Find where the given text appears and provide that cell's center as [X, Y] coordinate. 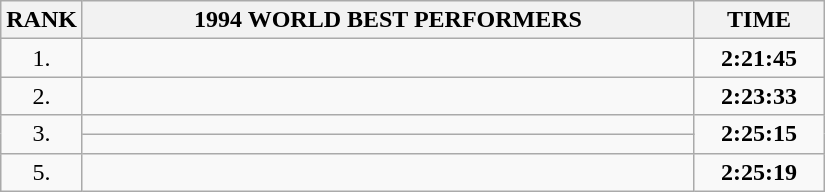
2. [42, 96]
RANK [42, 20]
2:21:45 [760, 58]
2:23:33 [760, 96]
2:25:19 [760, 172]
1. [42, 58]
3. [42, 134]
5. [42, 172]
2:25:15 [760, 134]
1994 WORLD BEST PERFORMERS [388, 20]
TIME [760, 20]
